Pinpoint the cell where the given text exists, returning its [x, y] midpoint coordinate. 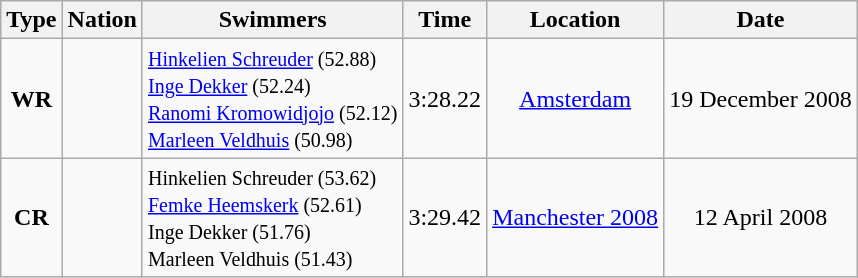
Hinkelien Schreuder (52.88)Inge Dekker (52.24)Ranomi Kromowidjojo (52.12)Marleen Veldhuis (50.98) [272, 98]
Swimmers [272, 20]
Date [761, 20]
3:28.22 [445, 98]
Hinkelien Schreuder (53.62)Femke Heemskerk (52.61)Inge Dekker (51.76)Marleen Veldhuis (51.43) [272, 218]
Time [445, 20]
Location [576, 20]
WR [32, 98]
Type [32, 20]
Manchester 2008 [576, 218]
CR [32, 218]
Amsterdam [576, 98]
12 April 2008 [761, 218]
19 December 2008 [761, 98]
3:29.42 [445, 218]
Nation [102, 20]
